Provide the (X, Y) coordinate of the cell's center where the given text is located.  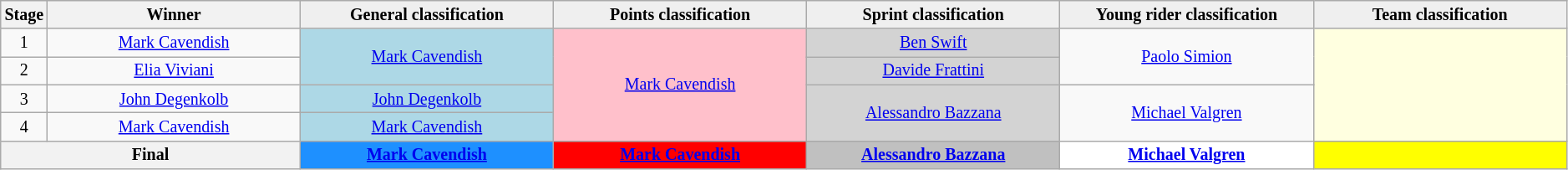
Points classification (680, 15)
2 (24, 70)
Sprint classification (934, 15)
Winner (174, 15)
Team classification (1440, 15)
4 (24, 127)
3 (24, 99)
Stage (24, 15)
Final (150, 154)
Young rider classification (1186, 15)
Paolo Simion (1186, 57)
1 (24, 44)
Ben Swift (934, 44)
Elia Viviani (174, 70)
General classification (426, 15)
Davide Frattini (934, 70)
